Return the [x, y] coordinate for the center point of the cell that contains the specified text.  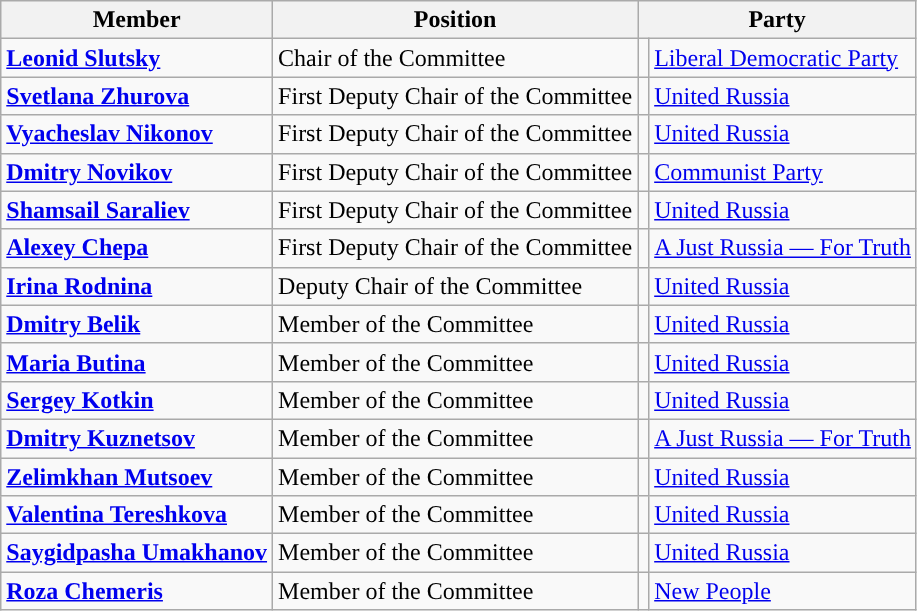
Chair of the Committee [456, 58]
Dmitry Belik [137, 324]
Roza Chemeris [137, 591]
Sergey Kotkin [137, 400]
Alexey Chepa [137, 248]
Zelimkhan Mutsoev [137, 477]
Valentina Tereshkova [137, 515]
Saygidpasha Umakhanov [137, 553]
Deputy Chair of the Committee [456, 286]
Shamsail Saraliev [137, 210]
New People [783, 591]
Dmitry Kuznetsov [137, 438]
Maria Butina [137, 362]
Party [778, 20]
Leonid Slutsky [137, 58]
Vyacheslav Nikonov [137, 134]
Svetlana Zhurova [137, 96]
Liberal Democratic Party [783, 58]
Irina Rodnina [137, 286]
Dmitry Novikov [137, 172]
Position [456, 20]
Communist Party [783, 172]
Member [137, 20]
